Locate the cell with the specified text and output its (x, y) center coordinate. 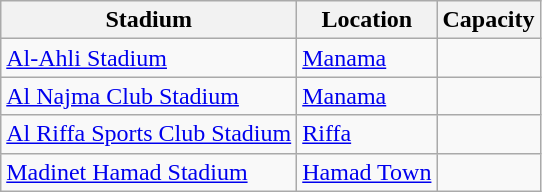
Al Riffa Sports Club Stadium (149, 134)
Hamad Town (367, 172)
Al-Ahli Stadium (149, 58)
Riffa (367, 134)
Madinet Hamad Stadium (149, 172)
Capacity (488, 20)
Location (367, 20)
Stadium (149, 20)
Al Najma Club Stadium (149, 96)
